Identify which cell holds the provided text, then report its [X, Y] central coordinate. 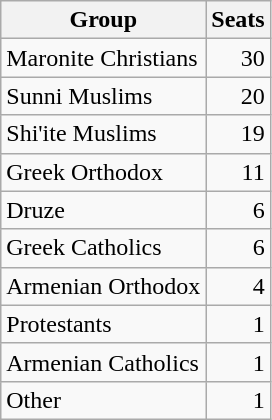
Group [104, 20]
4 [238, 286]
Druze [104, 210]
Greek Catholics [104, 248]
Shi'ite Muslims [104, 134]
20 [238, 96]
Seats [238, 20]
Maronite Christians [104, 58]
19 [238, 134]
Armenian Catholics [104, 362]
30 [238, 58]
Other [104, 400]
Armenian Orthodox [104, 286]
Greek Orthodox [104, 172]
Sunni Muslims [104, 96]
Protestants [104, 324]
11 [238, 172]
